Extract the [X, Y] coordinate from the center of the cell holding the provided text.  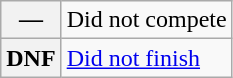
— [31, 20]
Did not compete [146, 20]
DNF [31, 58]
Did not finish [146, 58]
